Provide the (X, Y) coordinate of the cell's center where the given text is located.  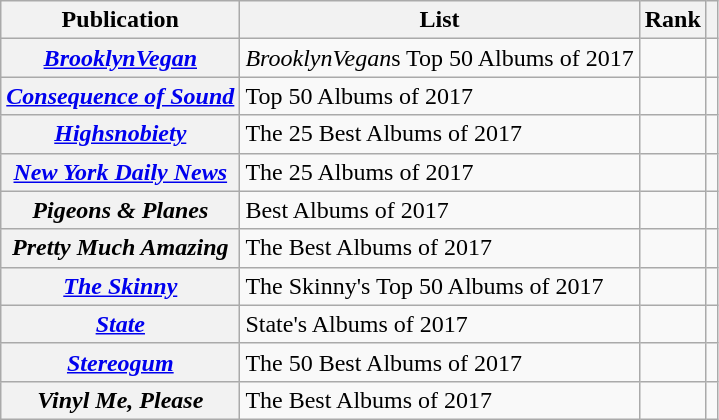
Consequence of Sound (120, 96)
Top 50 Albums of 2017 (440, 96)
BrooklynVegans Top 50 Albums of 2017 (440, 58)
Highsnobiety (120, 134)
Best Albums of 2017 (440, 210)
The 25 Best Albums of 2017 (440, 134)
BrooklynVegan (120, 58)
Pretty Much Amazing (120, 248)
The 25 Albums of 2017 (440, 172)
The Skinny's Top 50 Albums of 2017 (440, 286)
Vinyl Me, Please (120, 400)
Stereogum (120, 362)
The Skinny (120, 286)
List (440, 20)
New York Daily News (120, 172)
State (120, 324)
Pigeons & Planes (120, 210)
Rank (672, 20)
State's Albums of 2017 (440, 324)
The 50 Best Albums of 2017 (440, 362)
Publication (120, 20)
